Search for the cell housing the specified text and yield its (X, Y) center coordinate. 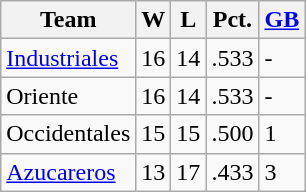
W (154, 20)
Azucareros (68, 172)
3 (282, 172)
Oriente (68, 96)
.500 (232, 134)
17 (188, 172)
Industriales (68, 58)
Team (68, 20)
Pct. (232, 20)
GB (282, 20)
.433 (232, 172)
Occidentales (68, 134)
13 (154, 172)
1 (282, 134)
L (188, 20)
